Provide the [X, Y] coordinate of the cell's center where the given text is located.  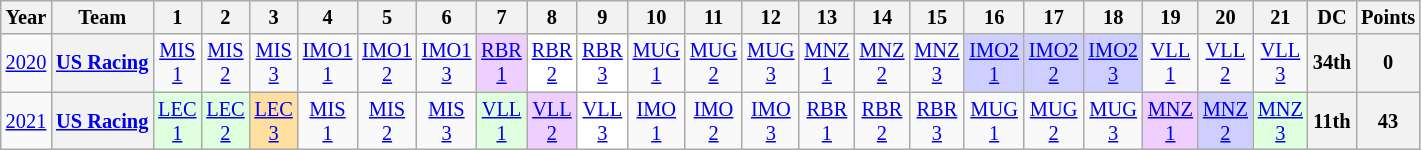
IMO2 [714, 121]
5 [387, 17]
0 [1388, 63]
IMO3 [770, 121]
Team [102, 17]
3 [274, 17]
16 [994, 17]
1 [177, 17]
14 [882, 17]
LEC1 [177, 121]
IMO11 [328, 63]
19 [1170, 17]
IMO1 [656, 121]
Points [1388, 17]
Year [26, 17]
11 [714, 17]
13 [826, 17]
4 [328, 17]
LEC2 [225, 121]
IMO22 [1054, 63]
7 [501, 17]
12 [770, 17]
2021 [26, 121]
20 [1226, 17]
IMO13 [447, 63]
6 [447, 17]
2 [225, 17]
34th [1332, 63]
21 [1280, 17]
2020 [26, 63]
IMO12 [387, 63]
10 [656, 17]
IMO23 [1113, 63]
8 [552, 17]
17 [1054, 17]
9 [602, 17]
15 [936, 17]
DC [1332, 17]
43 [1388, 121]
LEC3 [274, 121]
11th [1332, 121]
18 [1113, 17]
IMO21 [994, 63]
